Pinpoint the cell where the given text exists, returning its [X, Y] midpoint coordinate. 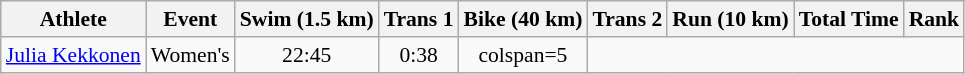
Event [190, 19]
22:45 [307, 55]
colspan=5 [524, 55]
Trans 2 [627, 19]
Total Time [849, 19]
Run (10 km) [730, 19]
Athlete [74, 19]
Swim (1.5 km) [307, 19]
Julia Kekkonen [74, 55]
Trans 1 [419, 19]
0:38 [419, 55]
Rank [934, 19]
Bike (40 km) [524, 19]
Women's [190, 55]
